Return the [x, y] coordinate for the center point of the cell that contains the specified text.  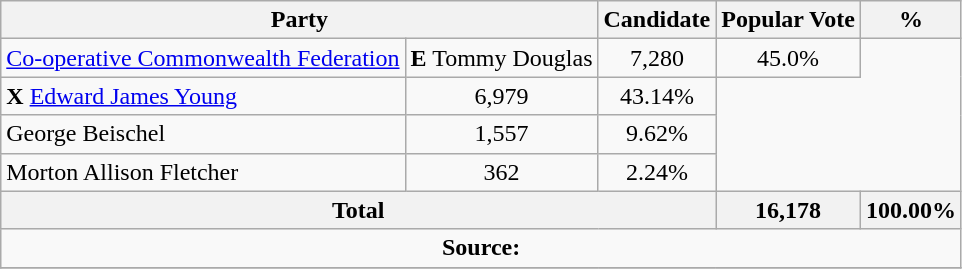
43.14% [657, 96]
6,979 [502, 96]
Co-operative Commonwealth Federation [203, 58]
George Beischel [203, 134]
100.00% [910, 210]
Popular Vote [788, 20]
Source: [482, 248]
1,557 [502, 134]
Party [300, 20]
Total [358, 210]
45.0% [788, 58]
Morton Allison Fletcher [203, 172]
X Edward James Young [203, 96]
7,280 [657, 58]
16,178 [788, 210]
2.24% [657, 172]
9.62% [657, 134]
362 [502, 172]
Candidate [657, 20]
E Tommy Douglas [502, 58]
% [910, 20]
